Extract the (X, Y) coordinate from the center of the cell holding the provided text.  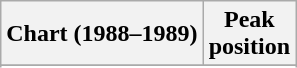
Peakposition (249, 34)
Chart (1988–1989) (102, 34)
